Capture the cell that displays the provided text and extract its [X, Y] central coordinate. 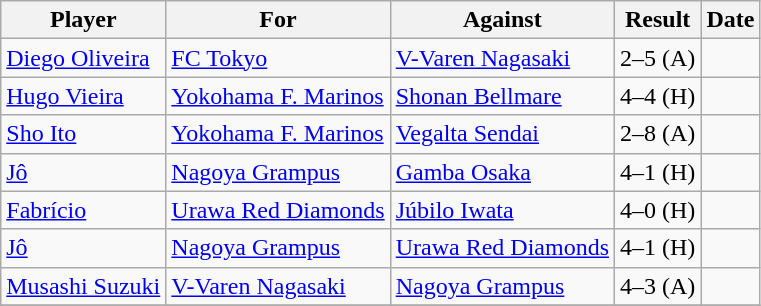
Hugo Vieira [84, 96]
Fabrício [84, 210]
Diego Oliveira [84, 58]
4–4 (H) [658, 96]
Vegalta Sendai [502, 134]
FC Tokyo [278, 58]
Gamba Osaka [502, 172]
Sho Ito [84, 134]
For [278, 20]
Result [658, 20]
Against [502, 20]
2–5 (A) [658, 58]
Júbilo Iwata [502, 210]
Shonan Bellmare [502, 96]
Musashi Suzuki [84, 286]
4–3 (A) [658, 286]
Player [84, 20]
Date [730, 20]
2–8 (A) [658, 134]
4–0 (H) [658, 210]
